Provide the [X, Y] coordinate of the cell's center where the given text is located.  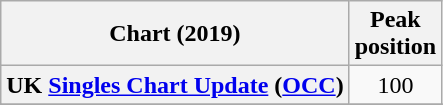
100 [395, 85]
Peak position [395, 34]
UK Singles Chart Update (OCC) [175, 85]
Chart (2019) [175, 34]
